Detect which cell encompasses the target text, then output its (x, y) center coordinate. 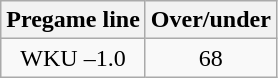
68 (210, 58)
WKU –1.0 (74, 58)
Pregame line (74, 20)
Over/under (210, 20)
